Identify which cell holds the provided text, then report its [X, Y] central coordinate. 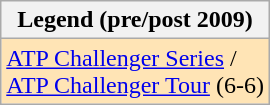
ATP Challenger Series /ATP Challenger Tour (6-6) [136, 72]
Legend (pre/post 2009) [136, 20]
